Locate the cell with the specified text and output its (X, Y) center coordinate. 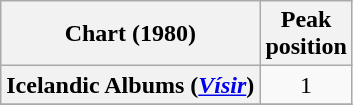
Icelandic Albums (Vísir) (130, 85)
1 (306, 85)
Peakposition (306, 34)
Chart (1980) (130, 34)
